Provide the [X, Y] coordinate of the cell's center where the given text is located.  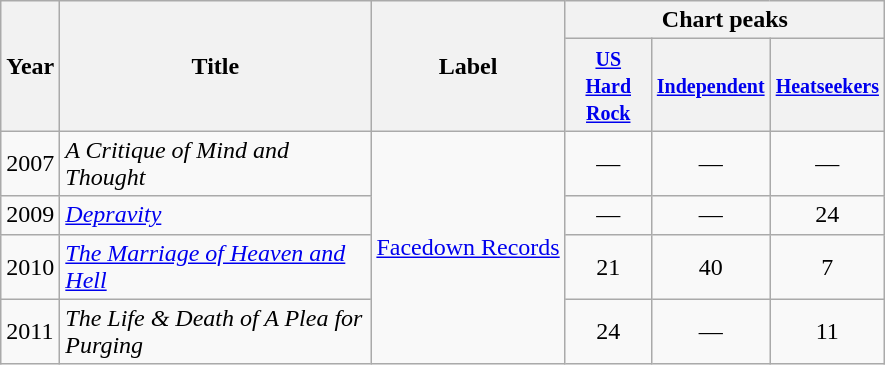
Heatseekers [827, 85]
A Critique of Mind and Thought [216, 164]
Facedown Records [468, 248]
Year [30, 66]
2007 [30, 164]
US Hard Rock [608, 85]
Independent [710, 85]
40 [710, 266]
The Marriage of Heaven and Hell [216, 266]
11 [827, 332]
Label [468, 66]
Depravity [216, 215]
2010 [30, 266]
2009 [30, 215]
Title [216, 66]
21 [608, 266]
Chart peaks [724, 20]
7 [827, 266]
2011 [30, 332]
The Life & Death of A Plea for Purging [216, 332]
